Pinpoint the cell where the given text exists, returning its [x, y] midpoint coordinate. 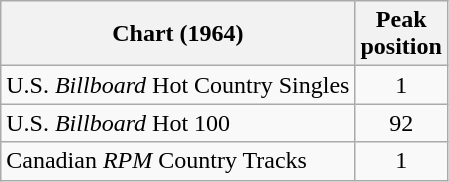
92 [401, 123]
Peakposition [401, 34]
Chart (1964) [178, 34]
U.S. Billboard Hot 100 [178, 123]
U.S. Billboard Hot Country Singles [178, 85]
Canadian RPM Country Tracks [178, 161]
